From the cell containing the given text, extract its center point as (X, Y) coordinate. 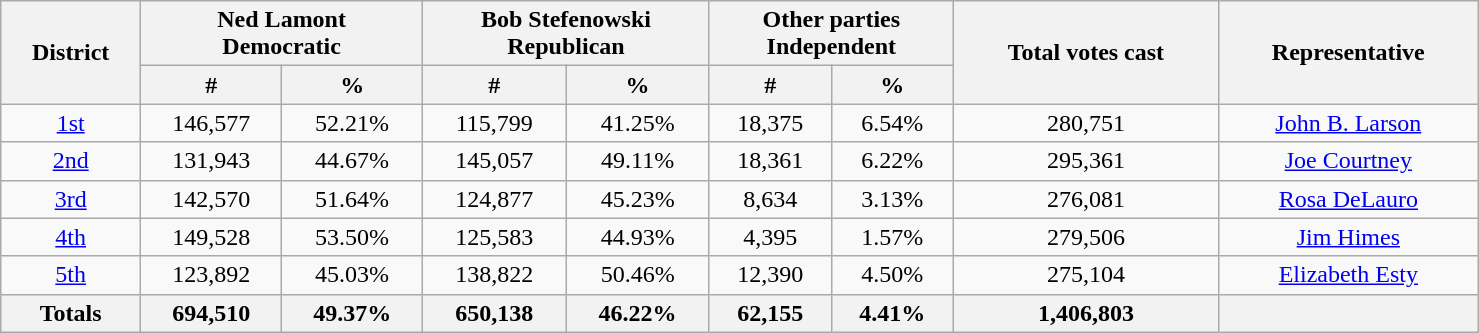
Bob StefenowskiRepublican (566, 34)
Total votes cast (1086, 52)
12,390 (770, 275)
115,799 (494, 123)
Elizabeth Esty (1348, 275)
46.22% (638, 313)
41.25% (638, 123)
131,943 (212, 161)
124,877 (494, 199)
18,375 (770, 123)
5th (71, 275)
4th (71, 237)
145,057 (494, 161)
4,395 (770, 237)
149,528 (212, 237)
276,081 (1086, 199)
3rd (71, 199)
295,361 (1086, 161)
Rosa DeLauro (1348, 199)
280,751 (1086, 123)
49.11% (638, 161)
52.21% (352, 123)
142,570 (212, 199)
650,138 (494, 313)
John B. Larson (1348, 123)
4.50% (892, 275)
8,634 (770, 199)
45.03% (352, 275)
District (71, 52)
Other partiesIndependent (831, 34)
51.64% (352, 199)
279,506 (1086, 237)
1st (71, 123)
53.50% (352, 237)
2nd (71, 161)
Jim Himes (1348, 237)
6.22% (892, 161)
3.13% (892, 199)
49.37% (352, 313)
Ned LamontDemocratic (282, 34)
275,104 (1086, 275)
125,583 (494, 237)
44.93% (638, 237)
50.46% (638, 275)
45.23% (638, 199)
44.67% (352, 161)
62,155 (770, 313)
138,822 (494, 275)
123,892 (212, 275)
146,577 (212, 123)
Totals (71, 313)
694,510 (212, 313)
Joe Courtney (1348, 161)
1,406,803 (1086, 313)
6.54% (892, 123)
1.57% (892, 237)
4.41% (892, 313)
Representative (1348, 52)
18,361 (770, 161)
